Extract the (X, Y) coordinate from the center of the cell holding the provided text.  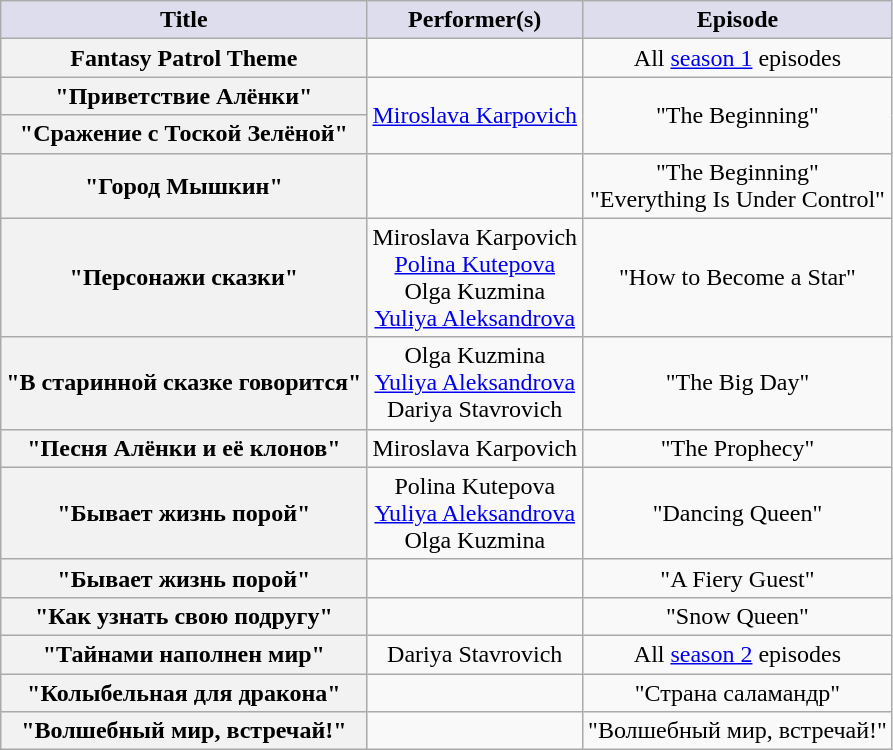
"How to Become a Star" (738, 278)
"Колыбельная для дракона" (184, 693)
Dariya Stavrovich (475, 654)
"Сражение с Тоской Зелёной" (184, 134)
"Город Мышкин" (184, 186)
Miroslava KarpovichPolina KutepovaOlga KuzminaYuliya Aleksandrova (475, 278)
Performer(s) (475, 20)
"Песня Алёнки и её клонов" (184, 448)
"The Big Day" (738, 383)
"В старинной сказке говорится" (184, 383)
Title (184, 20)
"Страна саламандр" (738, 693)
"Как узнать свою подругу" (184, 616)
"The Beginning""Everything Is Under Control" (738, 186)
Polina KutepovaYuliya AleksandrovaOlga Kuzmina (475, 513)
"Тайнами наполнен мир" (184, 654)
"The Beginning" (738, 115)
All season 2 episodes (738, 654)
"Приветствие Алёнки" (184, 96)
Fantasy Patrol Theme (184, 58)
"Snow Queen" (738, 616)
Episode (738, 20)
"Персонажи сказки" (184, 278)
"A Fiery Guest" (738, 578)
"The Prophecy" (738, 448)
All season 1 episodes (738, 58)
Olga KuzminaYuliya AleksandrovaDariya Stavrovich (475, 383)
"Dancing Queen" (738, 513)
